Identify which cell holds the provided text, then report its [x, y] central coordinate. 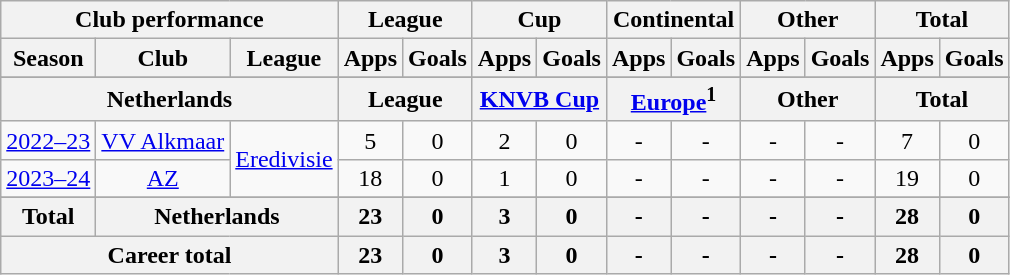
AZ [163, 178]
7 [907, 140]
18 [370, 178]
Eredivisie [284, 159]
KNVB Cup [539, 100]
Club performance [170, 20]
Season [48, 58]
Europe1 [673, 100]
Continental [673, 20]
Career total [170, 255]
5 [370, 140]
2022–23 [48, 140]
2 [504, 140]
Cup [539, 20]
VV Alkmaar [163, 140]
19 [907, 178]
Club [163, 58]
2023–24 [48, 178]
1 [504, 178]
